From the cell containing the given text, extract its center point as [x, y] coordinate. 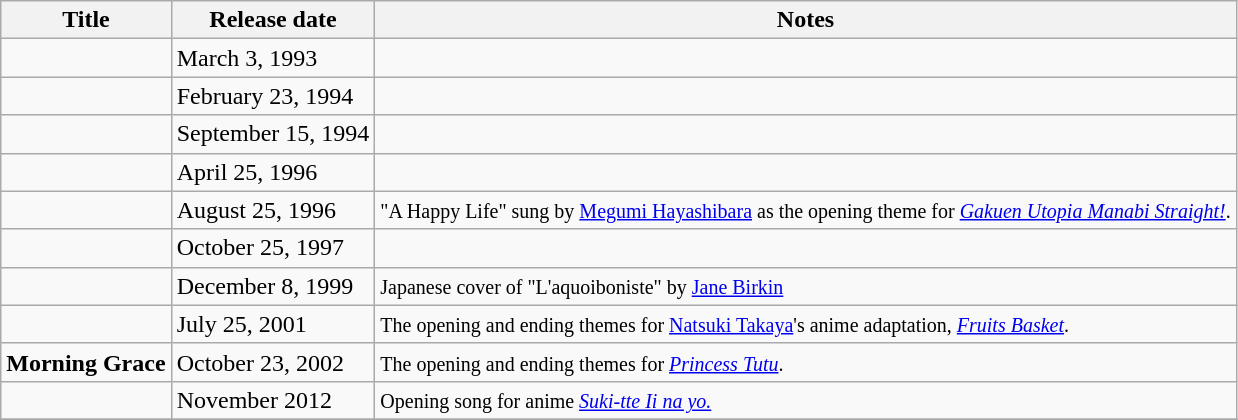
August 25, 1996 [273, 210]
April 25, 1996 [273, 172]
December 8, 1999 [273, 286]
July 25, 2001 [273, 324]
September 15, 1994 [273, 134]
October 25, 1997 [273, 248]
November 2012 [273, 400]
March 3, 1993 [273, 58]
Notes [806, 20]
Morning Grace [86, 362]
Japanese cover of "L'aquoiboniste" by Jane Birkin [806, 286]
The opening and ending themes for Princess Tutu. [806, 362]
October 23, 2002 [273, 362]
Release date [273, 20]
February 23, 1994 [273, 96]
"A Happy Life" sung by Megumi Hayashibara as the opening theme for Gakuen Utopia Manabi Straight!. [806, 210]
Title [86, 20]
The opening and ending themes for Natsuki Takaya's anime adaptation, Fruits Basket. [806, 324]
Opening song for anime Suki-tte Ii na yo. [806, 400]
